From the cell containing the given text, extract its center point as (x, y) coordinate. 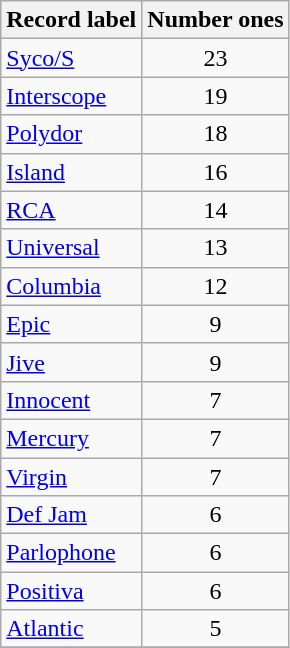
13 (216, 248)
Def Jam (72, 515)
5 (216, 629)
Number ones (216, 20)
Record label (72, 20)
Syco/S (72, 58)
Columbia (72, 286)
Polydor (72, 134)
Island (72, 172)
Positiva (72, 591)
Virgin (72, 477)
RCA (72, 210)
Mercury (72, 438)
14 (216, 210)
Interscope (72, 96)
Parlophone (72, 553)
23 (216, 58)
Innocent (72, 400)
Universal (72, 248)
16 (216, 172)
12 (216, 286)
Atlantic (72, 629)
Jive (72, 362)
19 (216, 96)
Epic (72, 324)
18 (216, 134)
